Identify which cell holds the provided text, then report its [X, Y] central coordinate. 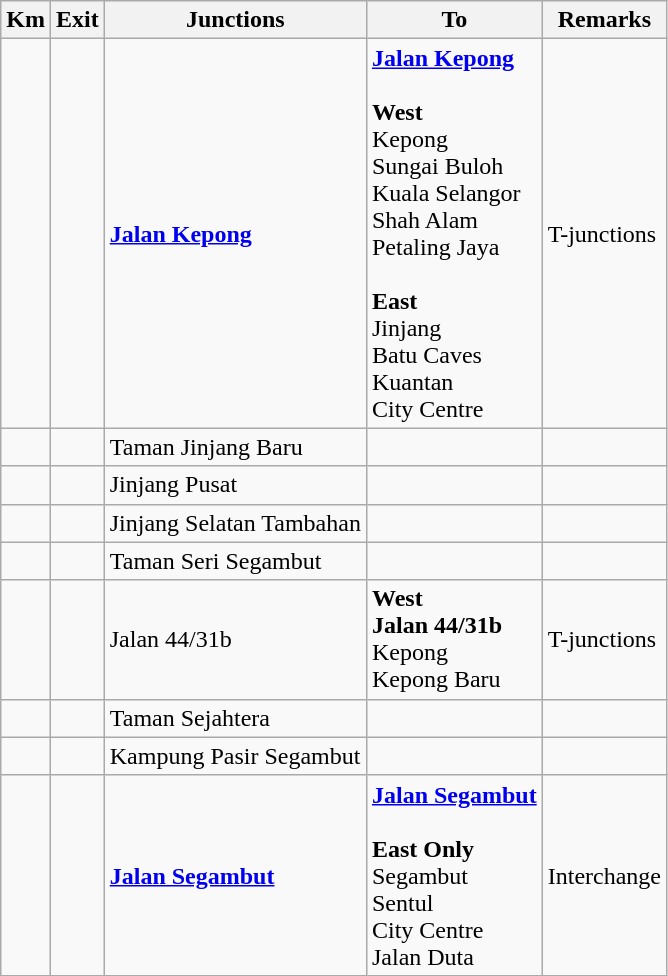
Jinjang Pusat [235, 485]
Km [26, 20]
Exit [77, 20]
Jalan Kepong [235, 234]
Jinjang Selatan Tambahan [235, 523]
Junctions [235, 20]
To [454, 20]
Taman Sejahtera [235, 718]
Jalan SegambutEast OnlySegambutSentulCity CentreJalan Duta [454, 875]
Jalan 44/31b [235, 640]
Jalan Segambut [235, 875]
Taman Seri Segambut [235, 561]
WestJalan 44/31bKepongKepong Baru [454, 640]
Jalan KepongWest Kepong Sungai Buloh Kuala Selangor Shah Alam Petaling JayaEast Jinjang Batu Caves Kuantan City Centre [454, 234]
Remarks [604, 20]
Interchange [604, 875]
Kampung Pasir Segambut [235, 756]
Taman Jinjang Baru [235, 447]
